Find where the given text appears and provide that cell's center as (x, y) coordinate. 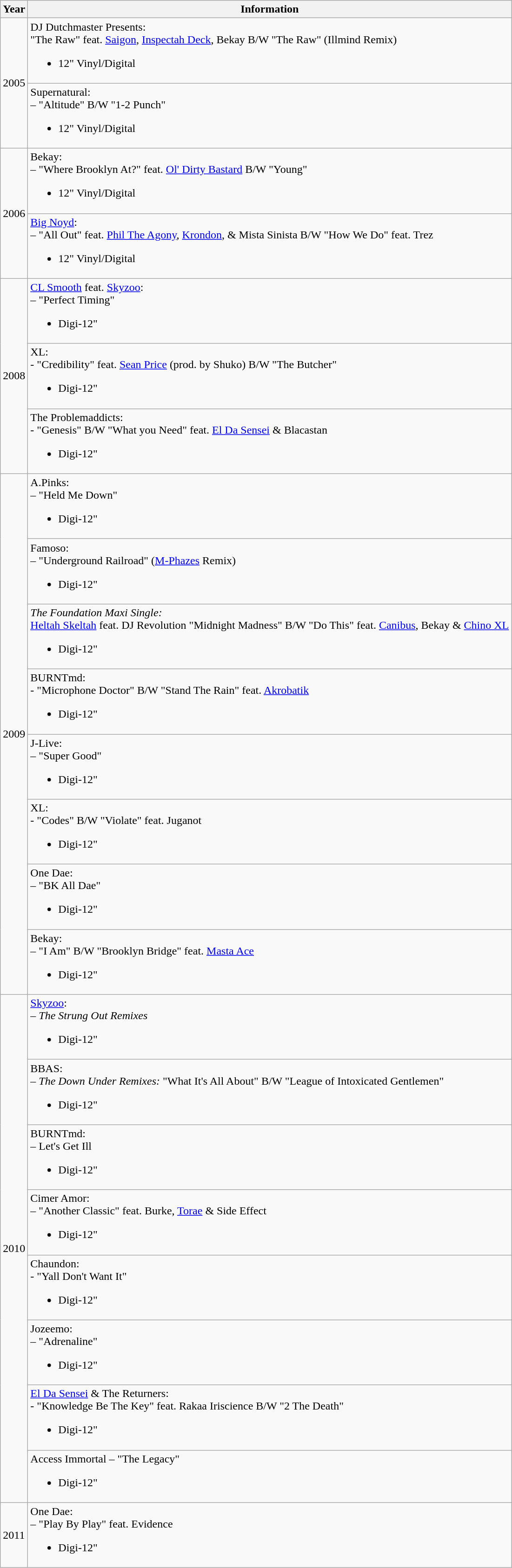
One Dae: – "Play By Play" feat. EvidenceDigi-12" (270, 1535)
The Problemaddicts:- "Genesis" B/W "What you Need" feat. El Da Sensei & BlacastanDigi-12" (270, 441)
CL Smooth feat. Skyzoo: – "Perfect Timing"Digi-12" (270, 311)
BBAS: – The Down Under Remixes: "What It's All About" B/W "League of Intoxicated Gentlemen"Digi-12" (270, 1092)
XL:- "Codes" B/W "Violate" feat. JuganotDigi-12" (270, 832)
2009 (14, 734)
A.Pinks: – "Held Me Down"Digi-12" (270, 506)
Big Noyd: – "All Out" feat. Phil The Agony, Krondon, & Mista Sinista B/W "How We Do" feat. Trez12" Vinyl/Digital (270, 246)
El Da Sensei & The Returners:- "Knowledge Be The Key" feat. Rakaa Iriscience B/W "2 The Death"Digi-12" (270, 1417)
2011 (14, 1535)
2010 (14, 1249)
Jozeemo: – "Adrenaline"Digi-12" (270, 1352)
Access Immortal – "The Legacy"Digi-12" (270, 1476)
The Foundation Maxi Single:Heltah Skeltah feat. DJ Revolution "Midnight Madness" B/W "Do This" feat. Canibus, Bekay & Chino XLDigi-12" (270, 636)
Famoso: – "Underground Railroad" (M-Phazes Remix)Digi-12" (270, 571)
BURNTmd: – Let's Get IllDigi-12" (270, 1157)
BURNTmd:- "Microphone Doctor" B/W "Stand The Rain" feat. AkrobatikDigi-12" (270, 701)
Supernatural: – "Altitude" B/W "1-2 Punch"12" Vinyl/Digital (270, 116)
Cimer Amor: – "Another Classic" feat. Burke, Torae & Side EffectDigi-12" (270, 1222)
2005 (14, 83)
Bekay: – "I Am" B/W "Brooklyn Bridge" feat. Masta AceDigi-12" (270, 962)
Skyzoo: – The Strung Out RemixesDigi-12" (270, 1027)
2008 (14, 376)
2006 (14, 213)
J-Live: – "Super Good"Digi-12" (270, 767)
Information (270, 9)
Chaundon:- "Yall Don't Want It"Digi-12" (270, 1287)
XL:- "Credibility" feat. Sean Price (prod. by Shuko) B/W "The Butcher"Digi-12" (270, 376)
One Dae: – "BK All Dae"Digi-12" (270, 897)
Bekay: – "Where Brooklyn At?" feat. Ol' Dirty Bastard B/W "Young"12" Vinyl/Digital (270, 181)
DJ Dutchmaster Presents: "The Raw" feat. Saigon, Inspectah Deck, Bekay B/W "The Raw" (Illmind Remix)12" Vinyl/Digital (270, 51)
Year (14, 9)
